Identify which cell holds the provided text, then report its [x, y] central coordinate. 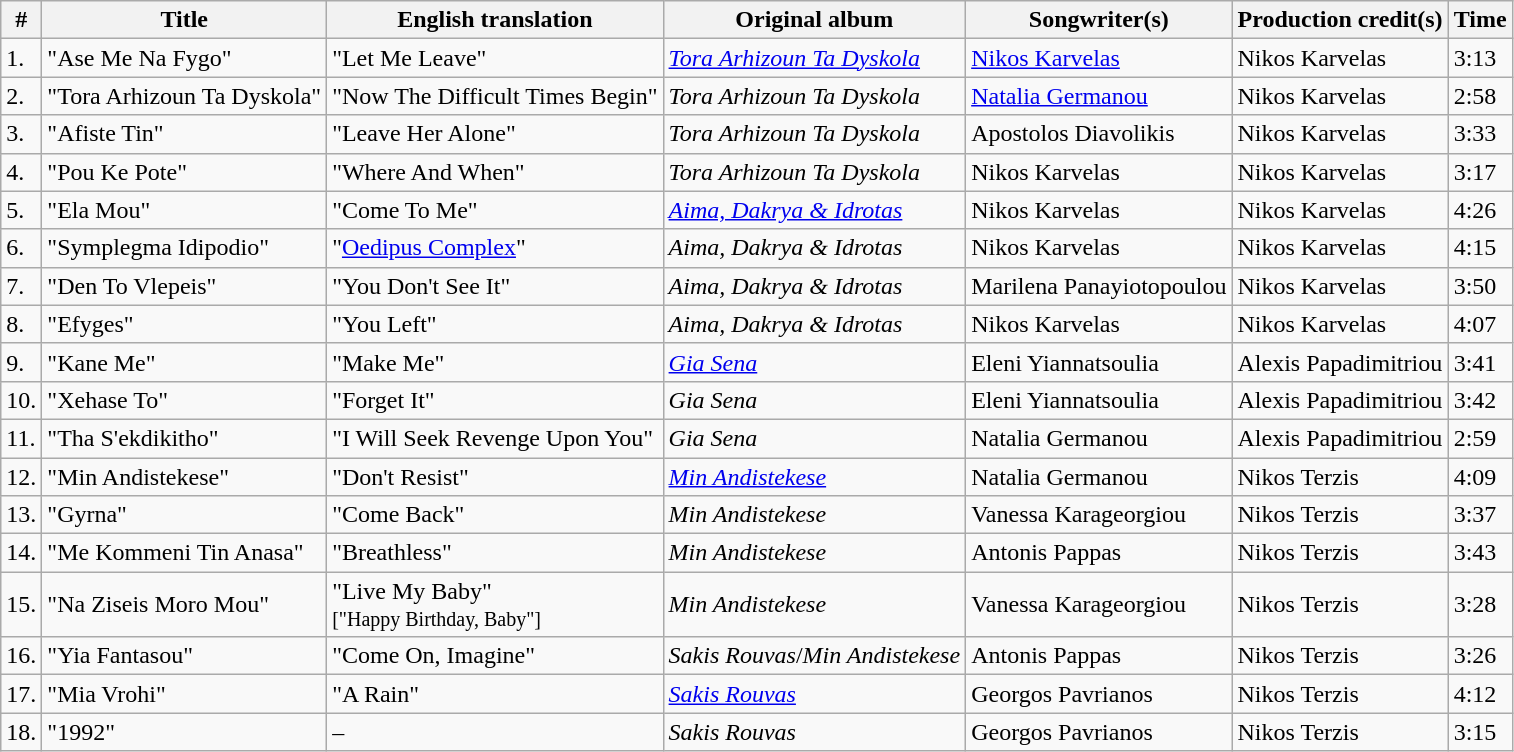
"Na Ziseis Moro Mou" [184, 604]
8. [22, 324]
"Make Me" [495, 362]
14. [22, 553]
Production credit(s) [1340, 20]
"Don't Resist" [495, 477]
"Symplegma Idipodio" [184, 248]
"Breathless" [495, 553]
9. [22, 362]
3:15 [1480, 732]
12. [22, 477]
13. [22, 515]
4:15 [1480, 248]
17. [22, 694]
3:33 [1480, 134]
"Kane Me" [184, 362]
"Pou Ke Pote" [184, 172]
11. [22, 438]
"Leave Her Alone" [495, 134]
"Now The Difficult Times Begin" [495, 96]
"You Left" [495, 324]
6. [22, 248]
4:12 [1480, 694]
3:13 [1480, 58]
4:07 [1480, 324]
"I Will Seek Revenge Upon You" [495, 438]
"Tha S'ekdikitho" [184, 438]
2. [22, 96]
"Come On, Imagine" [495, 656]
"Let Me Leave" [495, 58]
7. [22, 286]
"Live My Baby"["Happy Birthday, Baby"] [495, 604]
"Min Andistekese" [184, 477]
– [495, 732]
"Xehase To" [184, 400]
Apostolos Diavolikis [1099, 134]
"Yia Fantasou" [184, 656]
3. [22, 134]
3:37 [1480, 515]
"Efyges" [184, 324]
"Tora Arhizoun Ta Dyskola" [184, 96]
3:26 [1480, 656]
5. [22, 210]
3:17 [1480, 172]
18. [22, 732]
"Afiste Tin" [184, 134]
"Come To Me" [495, 210]
Marilena Panayiotopoulou [1099, 286]
1. [22, 58]
4:26 [1480, 210]
4:09 [1480, 477]
"Ase Me Na Fygo" [184, 58]
16. [22, 656]
4. [22, 172]
3:41 [1480, 362]
2:59 [1480, 438]
Title [184, 20]
"Gyrna" [184, 515]
2:58 [1480, 96]
"Mia Vrohi" [184, 694]
Sakis Rouvas/Min Andistekese [814, 656]
"Den To Vlepeis" [184, 286]
"1992" [184, 732]
"You Don't See It" [495, 286]
Songwriter(s) [1099, 20]
Original album [814, 20]
"Me Kommeni Tin Anasa" [184, 553]
"A Rain" [495, 694]
15. [22, 604]
3:42 [1480, 400]
3:50 [1480, 286]
"Forget It" [495, 400]
"Ela Mou" [184, 210]
10. [22, 400]
3:28 [1480, 604]
"Come Back" [495, 515]
# [22, 20]
English translation [495, 20]
"Oedipus Complex" [495, 248]
Time [1480, 20]
3:43 [1480, 553]
"Where And When" [495, 172]
